Locate the cell with the specified text and output its [X, Y] center coordinate. 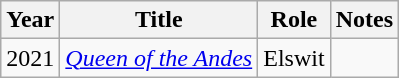
Title [159, 20]
Year [30, 20]
Queen of the Andes [159, 58]
Notes [364, 20]
Role [294, 20]
Elswit [294, 58]
2021 [30, 58]
